Find where the given text appears and provide that cell's center as (X, Y) coordinate. 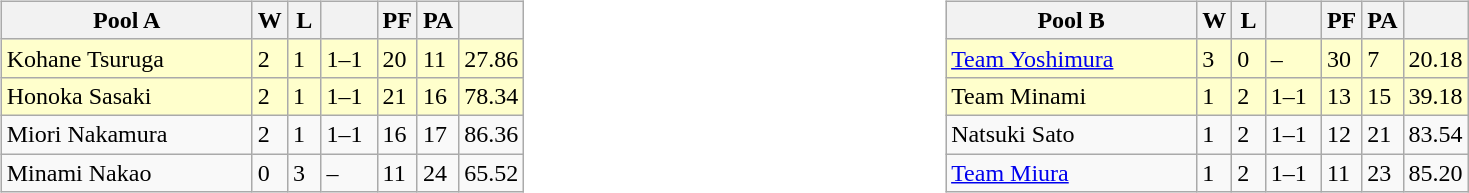
Team Miura (1072, 173)
Honoka Sasaki (126, 96)
Pool B (1072, 20)
27.86 (492, 58)
Kohane Tsuruga (126, 58)
20 (397, 58)
83.54 (1436, 134)
7 (1382, 58)
85.20 (1436, 173)
Team Yoshimura (1072, 58)
Natsuki Sato (1072, 134)
78.34 (492, 96)
20.18 (1436, 58)
Miori Nakamura (126, 134)
24 (438, 173)
15 (1382, 96)
86.36 (492, 134)
30 (1341, 58)
Minami Nakao (126, 173)
23 (1382, 173)
13 (1341, 96)
Team Minami (1072, 96)
12 (1341, 134)
Pool A (126, 20)
65.52 (492, 173)
17 (438, 134)
39.18 (1436, 96)
